Output the (X, Y) coordinate of the center of the cell containing the given text.  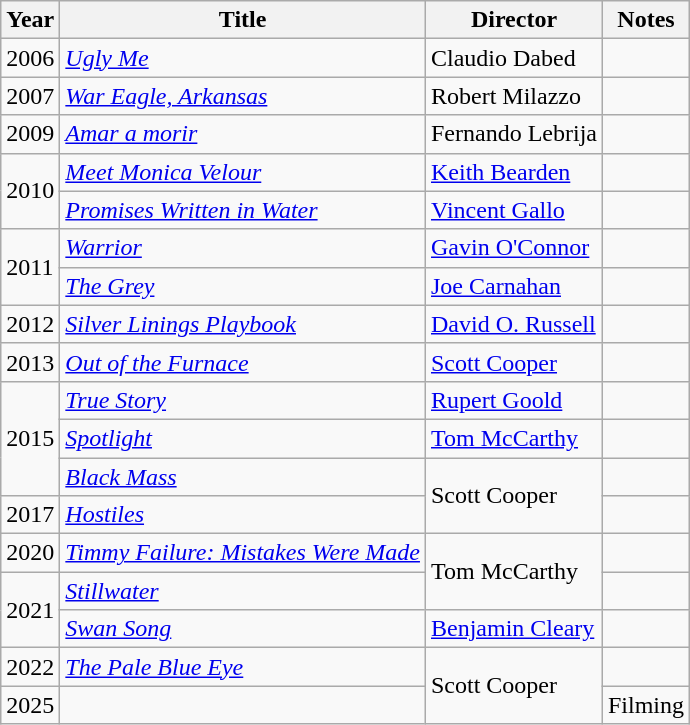
Year (30, 20)
The Grey (243, 286)
Amar a morir (243, 134)
Out of the Furnace (243, 362)
2013 (30, 362)
Silver Linings Playbook (243, 324)
Black Mass (243, 477)
2017 (30, 515)
Swan Song (243, 629)
2006 (30, 58)
Robert Milazzo (514, 96)
Spotlight (243, 438)
True Story (243, 400)
2010 (30, 191)
Ugly Me (243, 58)
Rupert Goold (514, 400)
Warrior (243, 248)
Joe Carnahan (514, 286)
2007 (30, 96)
Benjamin Cleary (514, 629)
Claudio Dabed (514, 58)
Timmy Failure: Mistakes Were Made (243, 553)
2009 (30, 134)
Director (514, 20)
Hostiles (243, 515)
Keith Bearden (514, 172)
2015 (30, 438)
2025 (30, 705)
Notes (646, 20)
Vincent Gallo (514, 210)
Title (243, 20)
2022 (30, 667)
War Eagle, Arkansas (243, 96)
Stillwater (243, 591)
2021 (30, 610)
2012 (30, 324)
Promises Written in Water (243, 210)
Meet Monica Velour (243, 172)
Fernando Lebrija (514, 134)
The Pale Blue Eye (243, 667)
Filming (646, 705)
Gavin O'Connor (514, 248)
2020 (30, 553)
2011 (30, 267)
David O. Russell (514, 324)
